Identify which cell holds the provided text, then report its [x, y] central coordinate. 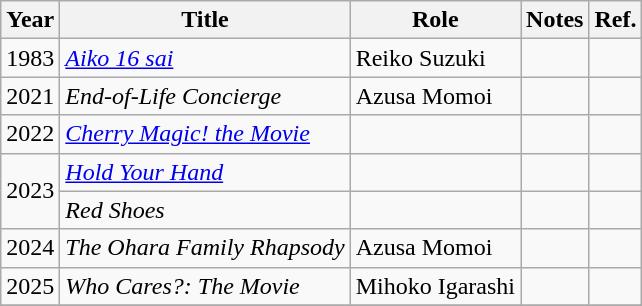
2023 [30, 191]
Ref. [616, 20]
Reiko Suzuki [435, 58]
Title [205, 20]
2022 [30, 134]
End-of-Life Concierge [205, 96]
Aiko 16 sai [205, 58]
Notes [555, 20]
1983 [30, 58]
2021 [30, 96]
Mihoko Igarashi [435, 286]
Red Shoes [205, 210]
2025 [30, 286]
Who Cares?: The Movie [205, 286]
Year [30, 20]
Role [435, 20]
Hold Your Hand [205, 172]
Cherry Magic! the Movie [205, 134]
The Ohara Family Rhapsody [205, 248]
2024 [30, 248]
